Provide the (X, Y) coordinate of the cell's center where the given text is located.  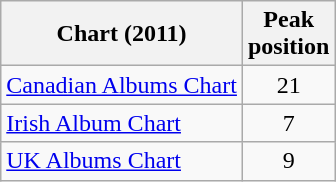
7 (288, 123)
Irish Album Chart (122, 123)
Chart (2011) (122, 34)
9 (288, 161)
Peakposition (288, 34)
Canadian Albums Chart (122, 85)
UK Albums Chart (122, 161)
21 (288, 85)
